Output the (x, y) coordinate of the center of the cell containing the given text.  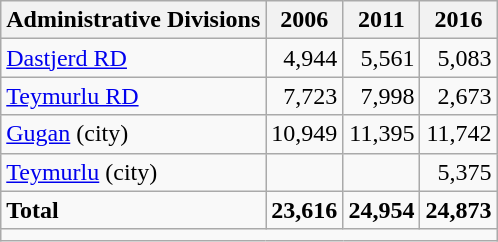
Total (134, 210)
7,723 (304, 96)
24,954 (382, 210)
5,083 (458, 58)
Dastjerd RD (134, 58)
5,561 (382, 58)
23,616 (304, 210)
7,998 (382, 96)
2006 (304, 20)
2,673 (458, 96)
24,873 (458, 210)
11,742 (458, 134)
4,944 (304, 58)
Teymurlu (city) (134, 172)
11,395 (382, 134)
5,375 (458, 172)
Teymurlu RD (134, 96)
Gugan (city) (134, 134)
10,949 (304, 134)
Administrative Divisions (134, 20)
2016 (458, 20)
2011 (382, 20)
